Scan for the cell matching the given text and deliver its [X, Y] coordinate at center. 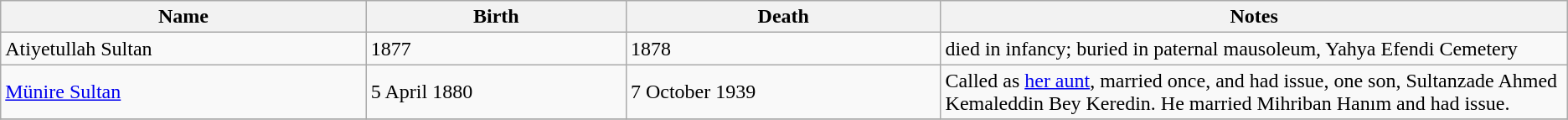
Death [783, 17]
Atiyetullah Sultan [184, 49]
1878 [783, 49]
Birth [496, 17]
7 October 1939 [783, 92]
died in infancy; buried in paternal mausoleum, Yahya Efendi Cemetery [1254, 49]
Name [184, 17]
Münire Sultan [184, 92]
Called as her aunt, married once, and had issue, one son, Sultanzade Ahmed Kemaleddin Bey Keredin. He married Mihriban Hanım and had issue. [1254, 92]
1877 [496, 49]
5 April 1880 [496, 92]
Notes [1254, 17]
